Provide the [x, y] coordinate of the cell's center where the given text is located.  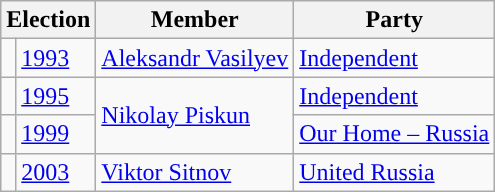
1995 [56, 96]
1999 [56, 134]
Member [195, 20]
Our Home – Russia [394, 134]
Party [394, 20]
Nikolay Piskun [195, 115]
1993 [56, 58]
Viktor Sitnov [195, 172]
United Russia [394, 172]
2003 [56, 172]
Aleksandr Vasilyev [195, 58]
Election [48, 20]
